Extract the [x, y] coordinate from the center of the cell holding the provided text.  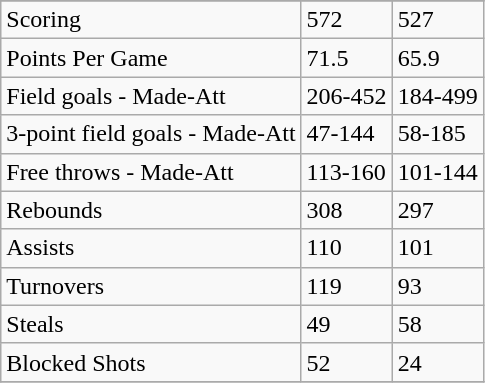
184-499 [438, 96]
297 [438, 210]
Steals [151, 324]
65.9 [438, 58]
Free throws - Made-Att [151, 172]
101 [438, 248]
572 [346, 20]
Rebounds [151, 210]
527 [438, 20]
101-144 [438, 172]
71.5 [346, 58]
Turnovers [151, 286]
113-160 [346, 172]
58 [438, 324]
47-144 [346, 134]
Scoring [151, 20]
3-point field goals - Made-Att [151, 134]
Blocked Shots [151, 362]
58-185 [438, 134]
Field goals - Made-Att [151, 96]
110 [346, 248]
24 [438, 362]
Assists [151, 248]
119 [346, 286]
206-452 [346, 96]
49 [346, 324]
308 [346, 210]
93 [438, 286]
Points Per Game [151, 58]
52 [346, 362]
